Pinpoint the cell where the given text exists, returning its (x, y) midpoint coordinate. 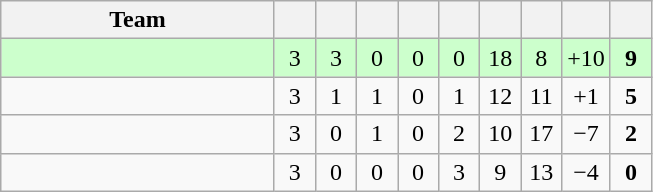
−7 (586, 134)
18 (500, 58)
−4 (586, 172)
Team (138, 20)
8 (542, 58)
+1 (586, 96)
13 (542, 172)
17 (542, 134)
+10 (586, 58)
5 (630, 96)
12 (500, 96)
11 (542, 96)
10 (500, 134)
